Detect which cell encompasses the target text, then output its (x, y) center coordinate. 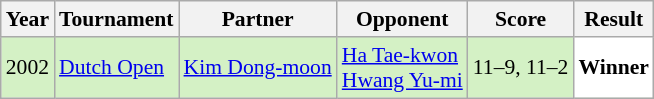
Year (28, 19)
Partner (258, 19)
Opponent (402, 19)
Result (614, 19)
Score (521, 19)
2002 (28, 68)
Dutch Open (116, 68)
Ha Tae-kwon Hwang Yu-mi (402, 68)
11–9, 11–2 (521, 68)
Kim Dong-moon (258, 68)
Tournament (116, 19)
Winner (614, 68)
